For the text-containing cell, return its midpoint in [x, y] coordinate format. 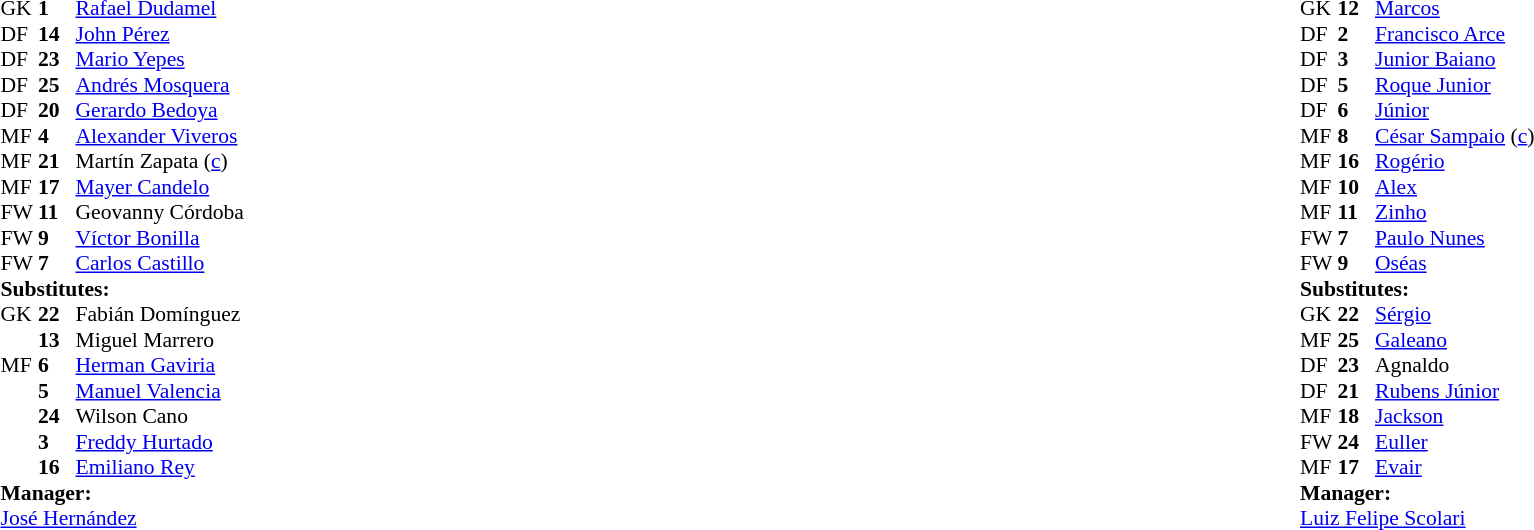
Carlos Castillo [160, 263]
Oséas [1454, 263]
Roque Junior [1454, 85]
Alex [1454, 187]
Júnior [1454, 111]
Wilson Cano [160, 417]
Junior Baiano [1454, 59]
Manuel Valencia [160, 391]
Euller [1454, 442]
Martín Zapata (c) [160, 161]
Freddy Hurtado [160, 442]
Sérgio [1454, 315]
Gerardo Bedoya [160, 111]
Miguel Marrero [160, 340]
Galeano [1454, 340]
Rogério [1454, 161]
Alexander Viveros [160, 136]
4 [57, 136]
Agnaldo [1454, 365]
John Pérez [160, 34]
Jackson [1454, 417]
10 [1357, 187]
Andrés Mosquera [160, 85]
Zinho [1454, 213]
13 [57, 340]
2 [1357, 34]
César Sampaio (c) [1454, 136]
Emiliano Rey [160, 467]
Rubens Júnior [1454, 391]
Geovanny Córdoba [160, 213]
Fabián Domínguez [160, 315]
Evair [1454, 467]
18 [1357, 417]
14 [57, 34]
Mayer Candelo [160, 187]
Víctor Bonilla [160, 238]
Herman Gaviria [160, 365]
Mario Yepes [160, 59]
Paulo Nunes [1454, 238]
Francisco Arce [1454, 34]
8 [1357, 136]
20 [57, 111]
